Identify which cell holds the provided text, then report its [X, Y] central coordinate. 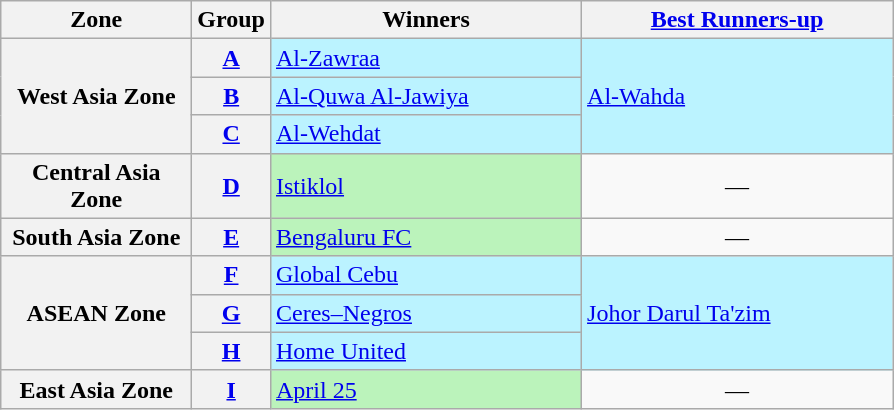
Al-Quwa Al-Jawiya [426, 96]
Zone [96, 20]
ASEAN Zone [96, 313]
South Asia Zone [96, 237]
G [232, 313]
Al-Wehdat [426, 134]
B [232, 96]
Best Runners-up [738, 20]
D [232, 186]
C [232, 134]
Home United [426, 351]
Global Cebu [426, 275]
West Asia Zone [96, 96]
I [232, 389]
Bengaluru FC [426, 237]
H [232, 351]
Johor Darul Ta'zim [738, 313]
Central Asia Zone [96, 186]
F [232, 275]
Al-Wahda [738, 96]
A [232, 58]
E [232, 237]
East Asia Zone [96, 389]
Group [232, 20]
Winners [426, 20]
Al-Zawraa [426, 58]
April 25 [426, 389]
Istiklol [426, 186]
Ceres–Negros [426, 313]
